Determine the (x, y) coordinate at the center of the cell enclosing the given text.  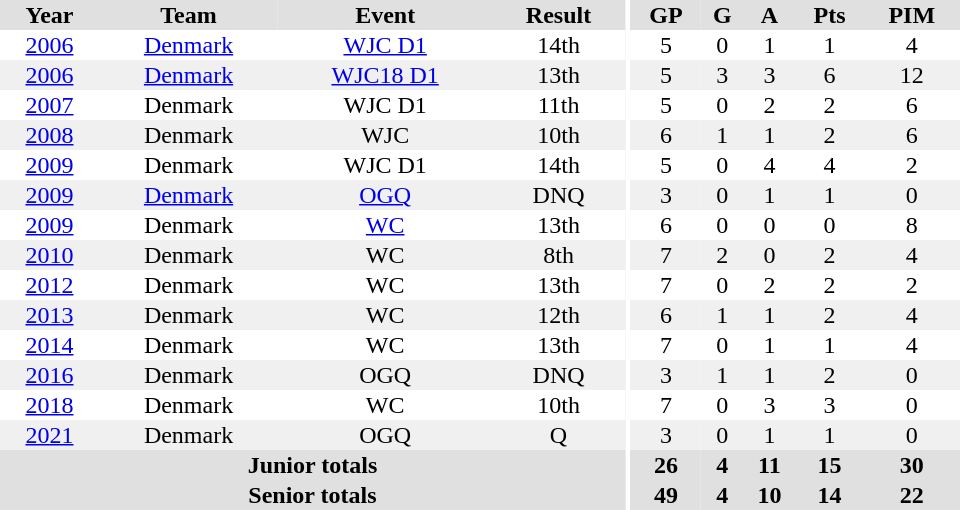
Junior totals (312, 465)
2021 (50, 435)
Pts (830, 15)
12 (912, 75)
G (722, 15)
2018 (50, 405)
2007 (50, 105)
10 (769, 495)
2016 (50, 375)
12th (558, 315)
2012 (50, 285)
WJC (385, 135)
11 (769, 465)
2010 (50, 255)
30 (912, 465)
11th (558, 105)
Team (188, 15)
49 (666, 495)
Year (50, 15)
8th (558, 255)
WJC18 D1 (385, 75)
Q (558, 435)
PIM (912, 15)
2013 (50, 315)
2008 (50, 135)
GP (666, 15)
Event (385, 15)
14 (830, 495)
26 (666, 465)
Senior totals (312, 495)
2014 (50, 345)
22 (912, 495)
15 (830, 465)
8 (912, 225)
A (769, 15)
Result (558, 15)
